Locate the cell with the specified text and output its [X, Y] center coordinate. 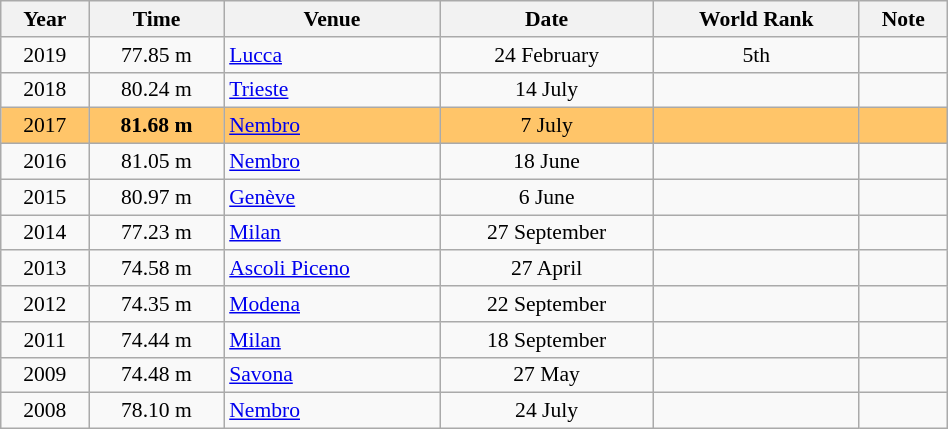
Date [547, 19]
18 September [547, 340]
2017 [45, 126]
2016 [45, 162]
Trieste [332, 90]
Year [45, 19]
2019 [45, 55]
Note [903, 19]
80.97 m [156, 197]
81.05 m [156, 162]
24 July [547, 411]
74.58 m [156, 269]
Ascoli Piceno [332, 269]
18 June [547, 162]
74.48 m [156, 375]
5th [756, 55]
22 September [547, 304]
2013 [45, 269]
80.24 m [156, 90]
Modena [332, 304]
77.23 m [156, 233]
14 July [547, 90]
7 July [547, 126]
27 May [547, 375]
2015 [45, 197]
2009 [45, 375]
World Rank [756, 19]
27 September [547, 233]
74.44 m [156, 340]
2012 [45, 304]
77.85 m [156, 55]
Genève [332, 197]
6 June [547, 197]
24 February [547, 55]
78.10 m [156, 411]
74.35 m [156, 304]
27 April [547, 269]
Savona [332, 375]
Venue [332, 19]
81.68 m [156, 126]
Lucca [332, 55]
Time [156, 19]
2011 [45, 340]
2018 [45, 90]
2008 [45, 411]
2014 [45, 233]
